Identify which cell holds the provided text, then report its (x, y) central coordinate. 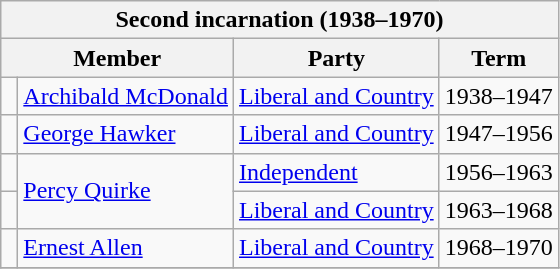
George Hawker (126, 134)
Archibald McDonald (126, 96)
Percy Quirke (126, 191)
1956–1963 (498, 172)
Second incarnation (1938–1970) (280, 20)
Ernest Allen (126, 248)
Term (498, 58)
1963–1968 (498, 210)
Member (118, 58)
1947–1956 (498, 134)
Party (336, 58)
1938–1947 (498, 96)
1968–1970 (498, 248)
Independent (336, 172)
